Scan for the cell matching the given text and deliver its (X, Y) coordinate at center. 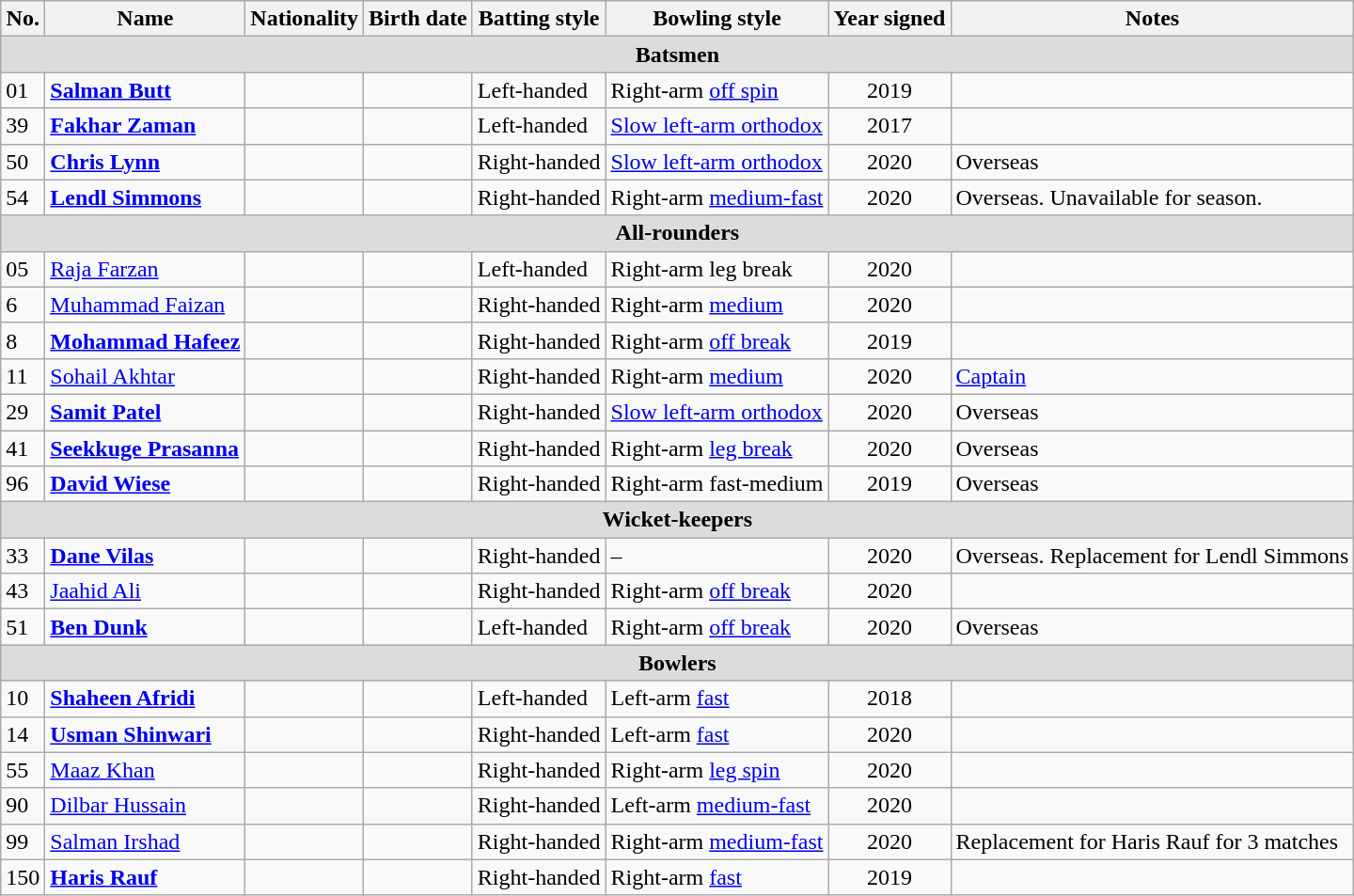
Left-arm medium-fast (716, 806)
Captain (1153, 376)
99 (23, 841)
Jaahid Ali (145, 591)
Bowling style (716, 19)
Name (145, 19)
Replacement for Haris Rauf for 3 matches (1153, 841)
Seekkuge Prasanna (145, 448)
150 (23, 877)
Right-arm fast-medium (716, 484)
Mohammad Hafeez (145, 340)
Sohail Akhtar (145, 376)
Salman Irshad (145, 841)
33 (23, 556)
David Wiese (145, 484)
– (716, 556)
Chris Lynn (145, 162)
01 (23, 90)
Samit Patel (145, 412)
Fakhar Zaman (145, 126)
Year signed (890, 19)
Overseas. Replacement for Lendl Simmons (1153, 556)
Overseas. Unavailable for season. (1153, 197)
41 (23, 448)
54 (23, 197)
2018 (890, 699)
8 (23, 340)
43 (23, 591)
14 (23, 734)
10 (23, 699)
Dane Vilas (145, 556)
Ben Dunk (145, 627)
Usman Shinwari (145, 734)
29 (23, 412)
Lendl Simmons (145, 197)
Right-arm off spin (716, 90)
11 (23, 376)
39 (23, 126)
Haris Rauf (145, 877)
Right-arm fast (716, 877)
55 (23, 770)
50 (23, 162)
51 (23, 627)
05 (23, 269)
Shaheen Afridi (145, 699)
Raja Farzan (145, 269)
No. (23, 19)
2017 (890, 126)
Notes (1153, 19)
6 (23, 305)
Right-arm leg spin (716, 770)
Muhammad Faizan (145, 305)
Nationality (305, 19)
Birth date (418, 19)
Wicket-keepers (677, 520)
Dilbar Hussain (145, 806)
96 (23, 484)
Salman Butt (145, 90)
Batting style (539, 19)
Bowlers (677, 663)
Batsmen (677, 55)
90 (23, 806)
Maaz Khan (145, 770)
All-rounders (677, 233)
